For the text-containing cell, return its midpoint in (x, y) coordinate format. 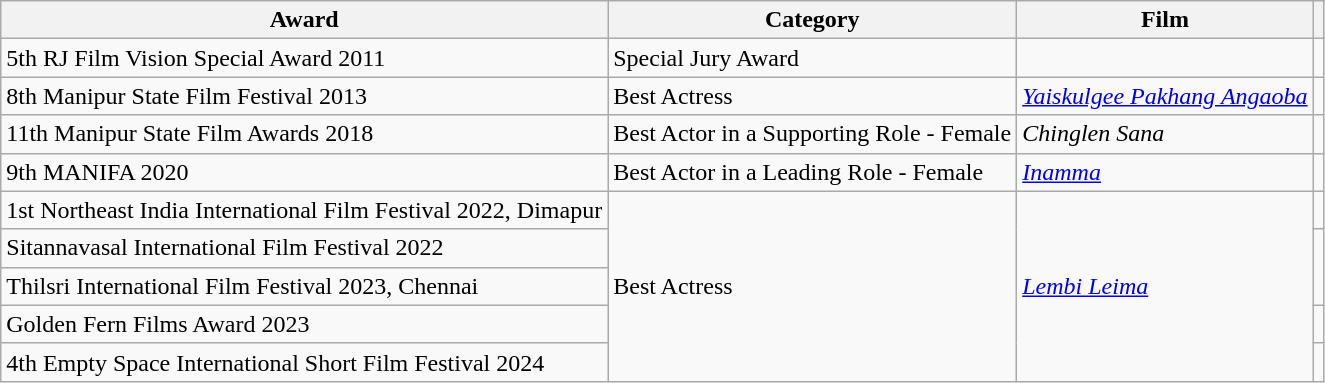
5th RJ Film Vision Special Award 2011 (304, 58)
Thilsri International Film Festival 2023, Chennai (304, 286)
4th Empty Space International Short Film Festival 2024 (304, 362)
8th Manipur State Film Festival 2013 (304, 96)
Golden Fern Films Award 2023 (304, 324)
9th MANIFA 2020 (304, 172)
Yaiskulgee Pakhang Angaoba (1165, 96)
Best Actor in a Leading Role - Female (812, 172)
Special Jury Award (812, 58)
Award (304, 20)
Inamma (1165, 172)
Category (812, 20)
Lembi Leima (1165, 286)
Best Actor in a Supporting Role - Female (812, 134)
Chinglen Sana (1165, 134)
Film (1165, 20)
1st Northeast India International Film Festival 2022, Dimapur (304, 210)
Sitannavasal International Film Festival 2022 (304, 248)
11th Manipur State Film Awards 2018 (304, 134)
